Output the (x, y) coordinate of the center of the cell containing the given text.  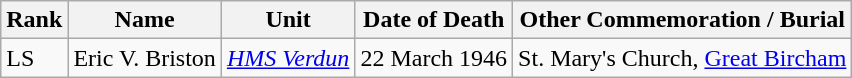
Other Commemoration / Burial (682, 20)
Name (145, 20)
Date of Death (434, 20)
Eric V. Briston (145, 58)
22 March 1946 (434, 58)
St. Mary's Church, Great Bircham (682, 58)
Unit (288, 20)
Rank (34, 20)
LS (34, 58)
HMS Verdun (288, 58)
